Return [X, Y] of the center of cell containing provided text 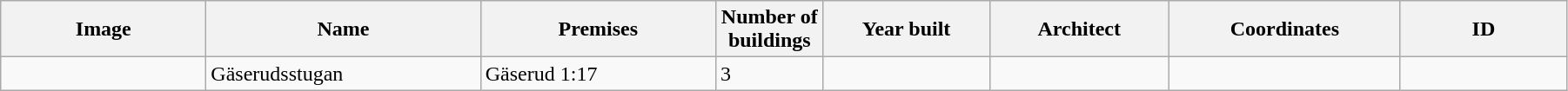
Gäserud 1:17 [598, 74]
Number ofbuildings [769, 29]
Year built [907, 29]
Image [104, 29]
ID [1483, 29]
Gäserudsstugan [343, 74]
3 [769, 74]
Coordinates [1284, 29]
Premises [598, 29]
Name [343, 29]
Architect [1079, 29]
